For the text-containing cell, return its midpoint in (x, y) coordinate format. 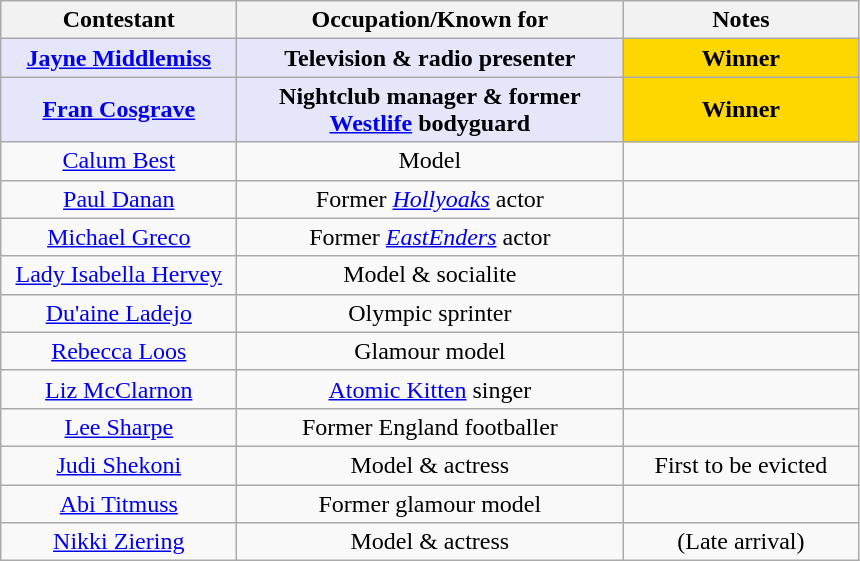
Former Hollyoaks actor (430, 199)
Notes (741, 20)
Du'aine Ladejo (119, 313)
Jayne Middlemiss (119, 58)
(Late arrival) (741, 542)
Nightclub manager & former Westlife bodyguard (430, 110)
Lee Sharpe (119, 427)
Occupation/Known for (430, 20)
Nikki Ziering (119, 542)
Paul Danan (119, 199)
Contestant (119, 20)
Michael Greco (119, 237)
Liz McClarnon (119, 389)
First to be evicted (741, 465)
Model (430, 161)
Abi Titmuss (119, 503)
Glamour model (430, 351)
Former EastEnders actor (430, 237)
Former glamour model (430, 503)
Model & socialite (430, 275)
Atomic Kitten singer (430, 389)
Television & radio presenter (430, 58)
Former England footballer (430, 427)
Olympic sprinter (430, 313)
Fran Cosgrave (119, 110)
Calum Best (119, 161)
Lady Isabella Hervey (119, 275)
Judi Shekoni (119, 465)
Rebecca Loos (119, 351)
